Output the (x, y) coordinate of the center of the cell containing the given text.  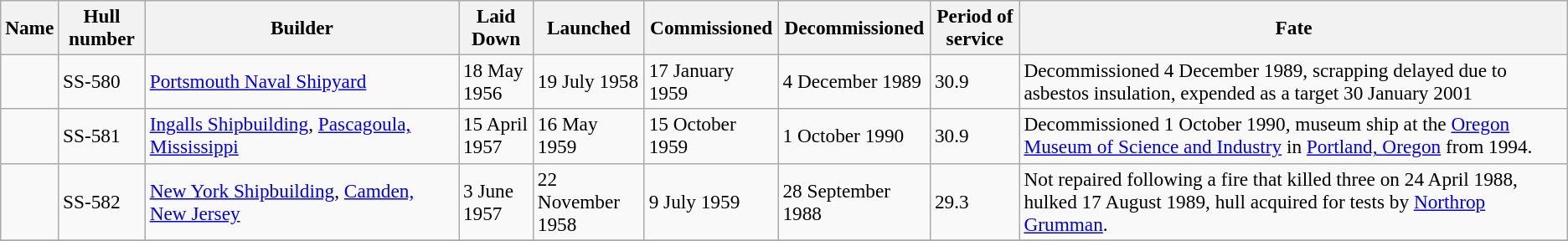
Decommissioned 1 October 1990, museum ship at the Oregon Museum of Science and Industry in Portland, Oregon from 1994. (1293, 136)
Fate (1293, 27)
28 September 1988 (854, 202)
19 July 1958 (588, 82)
Period of service (975, 27)
SS-582 (102, 202)
Laid Down (496, 27)
15 April 1957 (496, 136)
Decommissioned (854, 27)
Commissioned (711, 27)
SS-580 (102, 82)
1 October 1990 (854, 136)
SS-581 (102, 136)
Name (30, 27)
New York Shipbuilding, Camden, New Jersey (302, 202)
16 May 1959 (588, 136)
17 January 1959 (711, 82)
18 May 1956 (496, 82)
Hull number (102, 27)
4 December 1989 (854, 82)
Portsmouth Naval Shipyard (302, 82)
Builder (302, 27)
Ingalls Shipbuilding, Pascagoula, Mississippi (302, 136)
22 November 1958 (588, 202)
Decommissioned 4 December 1989, scrapping delayed due to asbestos insulation, expended as a target 30 January 2001 (1293, 82)
Launched (588, 27)
3 June 1957 (496, 202)
9 July 1959 (711, 202)
Not repaired following a fire that killed three on 24 April 1988, hulked 17 August 1989, hull acquired for tests by Northrop Grumman. (1293, 202)
15 October 1959 (711, 136)
29.3 (975, 202)
